For the text-containing cell, return its midpoint in [X, Y] coordinate format. 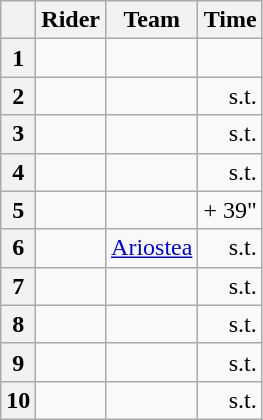
4 [18, 172]
Time [230, 20]
6 [18, 248]
Ariostea [152, 248]
2 [18, 96]
8 [18, 324]
+ 39" [230, 210]
Rider [71, 20]
5 [18, 210]
7 [18, 286]
3 [18, 134]
9 [18, 362]
1 [18, 58]
10 [18, 400]
Team [152, 20]
